From the cell containing the given text, extract its center point as [X, Y] coordinate. 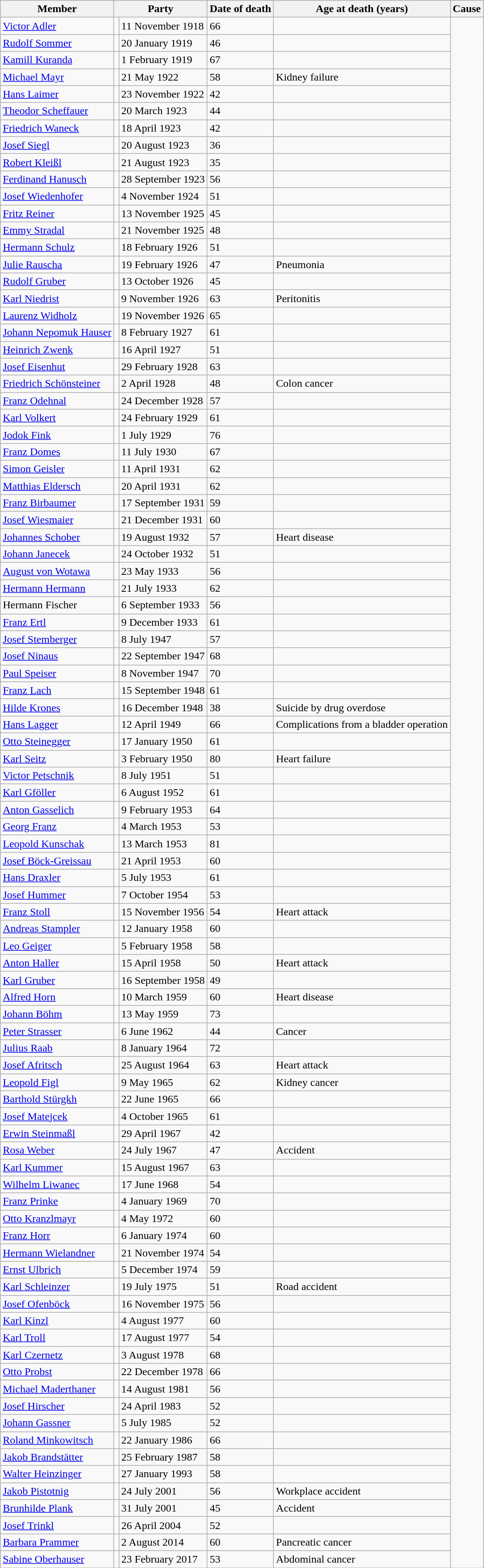
Jakob Brandstätter [57, 1457]
1 February 1919 [163, 60]
24 October 1932 [163, 554]
Otto Kranzlmayr [57, 1218]
Barthold Stürgkh [57, 1099]
Andreas Stampler [57, 929]
25 August 1964 [163, 1065]
3 August 1978 [163, 1355]
Josef Stemberger [57, 639]
25 February 1987 [163, 1457]
24 July 1967 [163, 1150]
9 November 1926 [163, 299]
16 September 1958 [163, 980]
Franz Odehnal [57, 401]
36 [240, 145]
23 February 2017 [163, 1559]
50 [240, 963]
13 November 1925 [163, 214]
Julius Raab [57, 1048]
9 February 1953 [163, 810]
18 February 1926 [163, 248]
8 July 1947 [163, 639]
Leopold Figl [57, 1082]
15 November 1956 [163, 912]
Hermann Schulz [57, 248]
17 June 1968 [163, 1184]
Johann Nepomuk Hauser [57, 333]
6 August 1952 [163, 793]
81 [240, 844]
Josef Ninaus [57, 656]
16 April 1927 [163, 350]
73 [240, 1014]
8 November 1947 [163, 673]
Josef Böck-Greissau [57, 861]
23 November 1922 [163, 94]
Complications from a bladder operation [362, 724]
Kamill Kuranda [57, 60]
21 August 1923 [163, 162]
Hans Laimer [57, 94]
20 April 1931 [163, 486]
Josef Hirscher [57, 1406]
19 August 1932 [163, 537]
Suicide by drug overdose [362, 707]
Barbara Prammer [57, 1542]
Peritonitis [362, 299]
Jakob Pistotnig [57, 1491]
Rudolf Sommer [57, 43]
5 February 1958 [163, 946]
24 December 1928 [163, 401]
Johann Gassner [57, 1423]
6 January 1974 [163, 1235]
16 November 1975 [163, 1304]
Matthias Eldersch [57, 486]
13 May 1959 [163, 1014]
Paul Speiser [57, 673]
Abdominal cancer [362, 1559]
9 December 1933 [163, 622]
21 November 1974 [163, 1252]
Party [160, 9]
9 May 1965 [163, 1082]
72 [240, 1048]
12 January 1958 [163, 929]
Peter Strasser [57, 1031]
Karl Czernetz [57, 1355]
Josef Afritsch [57, 1065]
31 July 2001 [163, 1508]
Julie Rauscha [57, 265]
24 February 1929 [163, 418]
Emmy Stradal [57, 231]
35 [240, 162]
Simon Geisler [57, 469]
10 March 1959 [163, 997]
Karl Kinzl [57, 1321]
Sabine Oberhauser [57, 1559]
Member [57, 9]
8 February 1927 [163, 333]
Josef Eisenhut [57, 367]
18 April 1923 [163, 128]
27 January 1993 [163, 1474]
Franz Ertl [57, 622]
64 [240, 810]
Kidney cancer [362, 1082]
17 January 1950 [163, 741]
4 October 1965 [163, 1116]
14 August 1981 [163, 1389]
13 October 1926 [163, 282]
Michael Mayr [57, 77]
4 May 1972 [163, 1218]
Leo Geiger [57, 946]
Josef Matejcek [57, 1116]
Brunhilde Plank [57, 1508]
5 July 1953 [163, 878]
8 January 1964 [163, 1048]
August von Wotawa [57, 571]
Anton Haller [57, 963]
26 April 2004 [163, 1525]
19 November 1926 [163, 316]
Victor Adler [57, 26]
13 March 1953 [163, 844]
38 [240, 707]
Otto Probst [57, 1372]
4 August 1977 [163, 1321]
16 December 1948 [163, 707]
11 November 1918 [163, 26]
Leopold Kunschak [57, 844]
Karl Volkert [57, 418]
Ferdinand Hanusch [57, 179]
21 May 1922 [163, 77]
6 September 1933 [163, 605]
29 February 1928 [163, 367]
Franz Lach [57, 690]
4 November 1924 [163, 196]
Karl Kummer [57, 1167]
Anton Gasselich [57, 810]
Kidney failure [362, 77]
11 April 1931 [163, 469]
Georg Franz [57, 827]
Pneumonia [362, 265]
22 June 1965 [163, 1099]
23 May 1933 [163, 571]
Friedrich Waneck [57, 128]
Age at death (years) [362, 9]
Cause [467, 9]
21 April 1953 [163, 861]
Franz Horr [57, 1235]
6 June 1962 [163, 1031]
17 August 1977 [163, 1338]
Josef Trinkl [57, 1525]
Josef Wiesmaier [57, 520]
20 March 1923 [163, 111]
8 July 1951 [163, 776]
Josef Ofenböck [57, 1304]
80 [240, 759]
Heart failure [362, 759]
21 November 1925 [163, 231]
Hans Lagger [57, 724]
Robert Kleißl [57, 162]
49 [240, 980]
Franz Domes [57, 452]
76 [240, 435]
7 October 1954 [163, 895]
Karl Schleinzer [57, 1286]
Cancer [362, 1031]
Ernst Ulbrich [57, 1269]
46 [240, 43]
Workplace accident [362, 1491]
Victor Petschnik [57, 776]
Karl Troll [57, 1338]
15 April 1958 [163, 963]
20 January 1919 [163, 43]
Hans Draxler [57, 878]
19 February 1926 [163, 265]
22 January 1986 [163, 1440]
Pancreatic cancer [362, 1542]
24 July 2001 [163, 1491]
Karl Gruber [57, 980]
Josef Siegl [57, 145]
15 September 1948 [163, 690]
4 March 1953 [163, 827]
19 July 1975 [163, 1286]
1 July 1929 [163, 435]
Rosa Weber [57, 1150]
Karl Gföller [57, 793]
Michael Maderthaner [57, 1389]
Karl Seitz [57, 759]
Road accident [362, 1286]
Franz Prinke [57, 1201]
Date of death [240, 9]
5 December 1974 [163, 1269]
2 August 2014 [163, 1542]
15 August 1967 [163, 1167]
29 April 1967 [163, 1133]
21 December 1931 [163, 520]
Johannes Schober [57, 537]
Jodok Fink [57, 435]
Josef Hummer [57, 895]
21 July 1933 [163, 588]
17 September 1931 [163, 503]
Karl Niedrist [57, 299]
Heinrich Zwenk [57, 350]
24 April 1983 [163, 1406]
12 April 1949 [163, 724]
Hermann Fischer [57, 605]
65 [240, 316]
5 July 1985 [163, 1423]
4 January 1969 [163, 1201]
Rudolf Gruber [57, 282]
Franz Birbaumer [57, 503]
Hermann Wielandner [57, 1252]
Josef Wiedenhofer [57, 196]
Colon cancer [362, 384]
Roland Minkowitsch [57, 1440]
22 December 1978 [163, 1372]
Walter Heinzinger [57, 1474]
22 September 1947 [163, 656]
Otto Steinegger [57, 741]
Franz Stoll [57, 912]
3 February 1950 [163, 759]
Laurenz Widholz [57, 316]
2 April 1928 [163, 384]
Wilhelm Liwanec [57, 1184]
Alfred Horn [57, 997]
Johann Böhm [57, 1014]
Theodor Scheffauer [57, 111]
Erwin Steinmaßl [57, 1133]
20 August 1923 [163, 145]
Friedrich Schönsteiner [57, 384]
11 July 1930 [163, 452]
Hermann Hermann [57, 588]
Hilde Krones [57, 707]
28 September 1923 [163, 179]
Fritz Reiner [57, 214]
Johann Janecek [57, 554]
